Find where the given text appears and provide that cell's center as (x, y) coordinate. 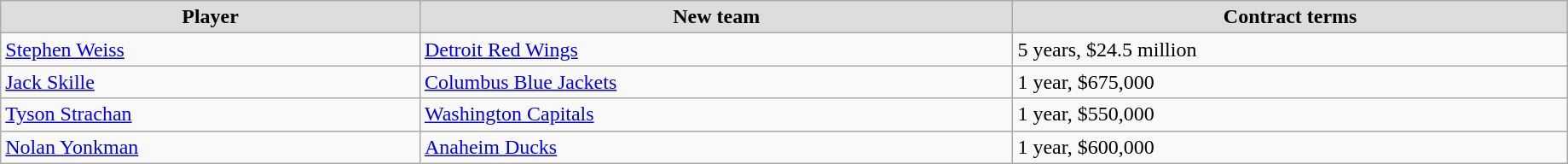
Detroit Red Wings (716, 50)
Jack Skille (211, 82)
Anaheim Ducks (716, 147)
1 year, $550,000 (1290, 114)
Tyson Strachan (211, 114)
New team (716, 17)
Contract terms (1290, 17)
1 year, $675,000 (1290, 82)
Columbus Blue Jackets (716, 82)
5 years, $24.5 million (1290, 50)
1 year, $600,000 (1290, 147)
Washington Capitals (716, 114)
Player (211, 17)
Stephen Weiss (211, 50)
Nolan Yonkman (211, 147)
